Scan for the cell matching the given text and deliver its [x, y] coordinate at center. 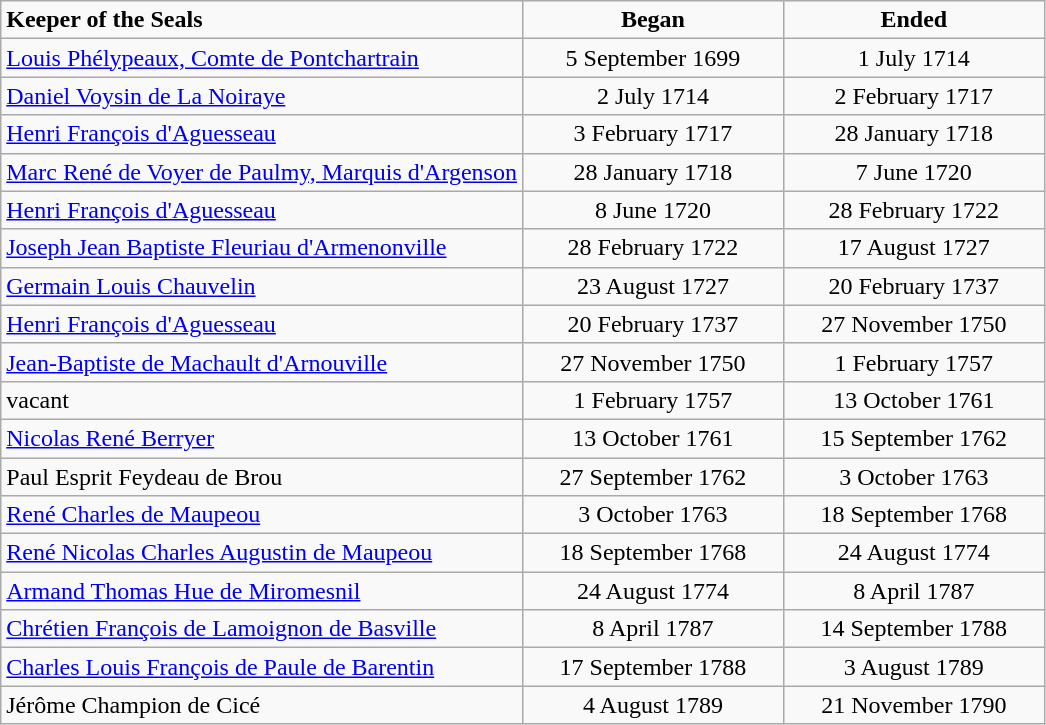
4 August 1789 [652, 705]
23 August 1727 [652, 286]
Louis Phélypeaux, Comte de Pontchartrain [262, 58]
7 June 1720 [914, 172]
Keeper of the Seals [262, 20]
14 September 1788 [914, 629]
1 July 1714 [914, 58]
Daniel Voysin de La Noiraye [262, 96]
René Charles de Maupeou [262, 515]
Began [652, 20]
Joseph Jean Baptiste Fleuriau d'Armenonville [262, 248]
15 September 1762 [914, 438]
3 August 1789 [914, 667]
3 February 1717 [652, 134]
Charles Louis François de Paule de Barentin [262, 667]
Jean-Baptiste de Machault d'Arnouville [262, 362]
27 September 1762 [652, 477]
Germain Louis Chauvelin [262, 286]
René Nicolas Charles Augustin de Maupeou [262, 553]
Paul Esprit Feydeau de Brou [262, 477]
2 July 1714 [652, 96]
2 February 1717 [914, 96]
vacant [262, 400]
Ended [914, 20]
Armand Thomas Hue de Miromesnil [262, 591]
21 November 1790 [914, 705]
8 June 1720 [652, 210]
Jérôme Champion de Cicé [262, 705]
Nicolas René Berryer [262, 438]
Marc René de Voyer de Paulmy, Marquis d'Argenson [262, 172]
Chrétien François de Lamoignon de Basville [262, 629]
17 September 1788 [652, 667]
5 September 1699 [652, 58]
17 August 1727 [914, 248]
